Determine the [X, Y] coordinate at the center of the cell enclosing the given text.  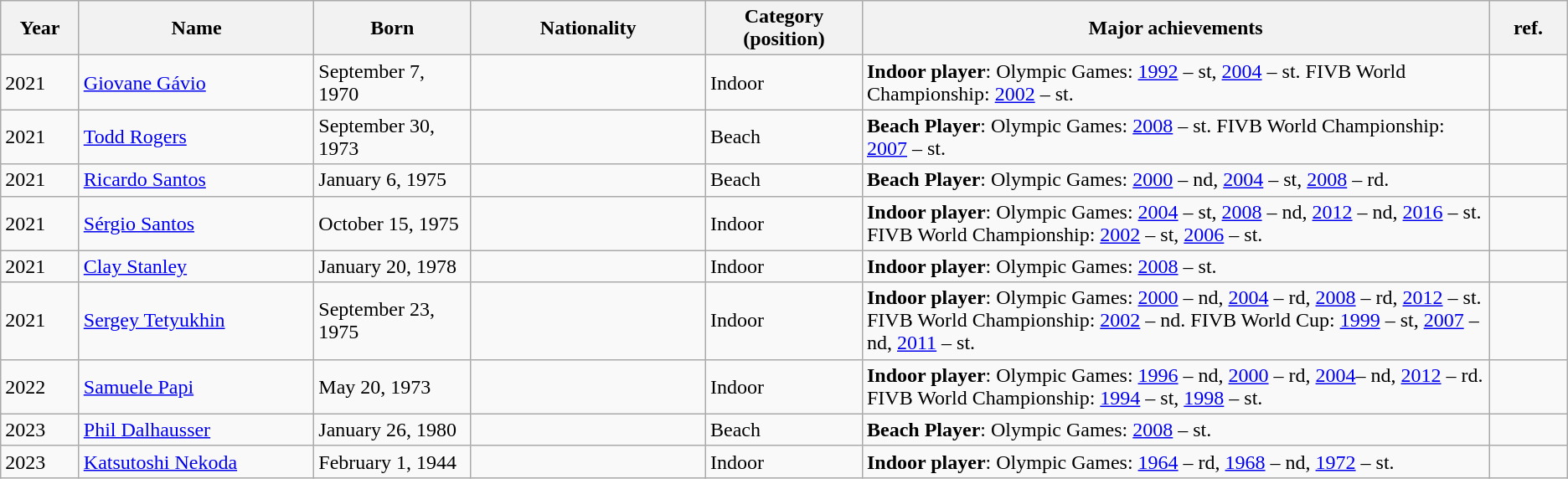
Indoor player: Olympic Games: 2008 – st. [1175, 266]
Nationality [588, 28]
Todd Rogers [196, 137]
Katsutoshi Nekoda [196, 461]
January 26, 1980 [392, 430]
October 15, 1975 [392, 223]
Indoor player: Olympic Games: 1992 – st, 2004 – st. FIVB World Championship: 2002 – st. [1175, 82]
Major achievements [1175, 28]
Phil Dalhausser [196, 430]
Samuele Papi [196, 387]
2022 [40, 387]
January 6, 1975 [392, 180]
Clay Stanley [196, 266]
May 20, 1973 [392, 387]
Name [196, 28]
Category (position) [784, 28]
Year [40, 28]
September 7, 1970 [392, 82]
Ricardo Santos [196, 180]
Born [392, 28]
Indoor player: Olympic Games: 1964 – rd, 1968 – nd, 1972 – st. [1175, 461]
February 1, 1944 [392, 461]
September 30, 1973 [392, 137]
ref. [1529, 28]
Sergey Tetyukhin [196, 321]
Beach Player: Olympic Games: 2008 – st. FIVB World Championship: 2007 – st. [1175, 137]
Indoor player: Olympic Games: 1996 – nd, 2000 – rd, 2004– nd, 2012 – rd. FIVB World Championship: 1994 – st, 1998 – st. [1175, 387]
Beach Player: Olympic Games: 2000 – nd, 2004 – st, 2008 – rd. [1175, 180]
September 23, 1975 [392, 321]
Indoor player: Olympic Games: 2004 – st, 2008 – nd, 2012 – nd, 2016 – st. FIVB World Championship: 2002 – st, 2006 – st. [1175, 223]
Giovane Gávio [196, 82]
Sérgio Santos [196, 223]
Beach Player: Olympic Games: 2008 – st. [1175, 430]
January 20, 1978 [392, 266]
